Determine the [X, Y] coordinate at the center of the cell enclosing the given text.  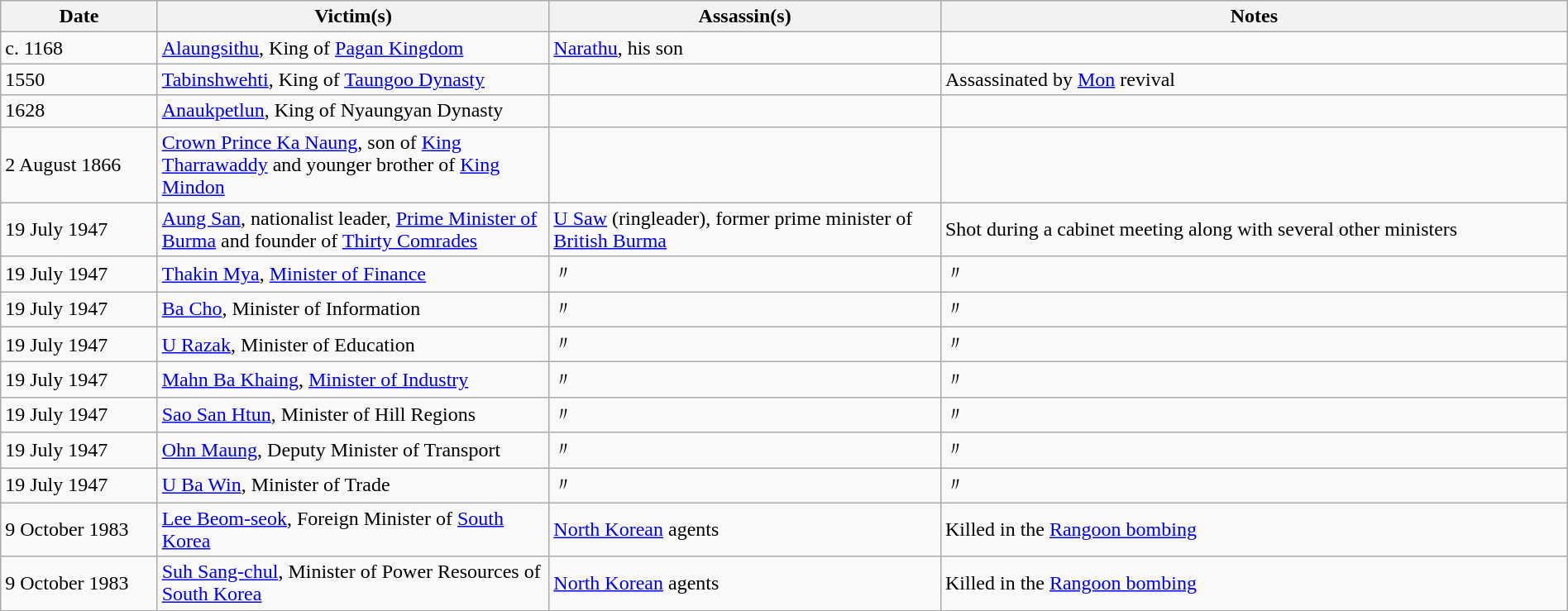
2 August 1866 [79, 165]
Date [79, 17]
1628 [79, 111]
Anaukpetlun, King of Nyaungyan Dynasty [353, 111]
Tabinshwehti, King of Taungoo Dynasty [353, 79]
Aung San, nationalist leader, Prime Minister of Burma and founder of Thirty Comrades [353, 230]
Assassinated by Mon revival [1254, 79]
Thakin Mya, Minister of Finance [353, 274]
U Ba Win, Minister of Trade [353, 486]
Victim(s) [353, 17]
Ohn Maung, Deputy Minister of Transport [353, 450]
U Razak, Minister of Education [353, 344]
Mahn Ba Khaing, Minister of Industry [353, 380]
c. 1168 [79, 48]
U Saw (ringleader), former prime minister of British Burma [745, 230]
1550 [79, 79]
Suh Sang-chul, Minister of Power Resources of South Korea [353, 584]
Notes [1254, 17]
Sao San Htun, Minister of Hill Regions [353, 415]
Lee Beom-seok, Foreign Minister of South Korea [353, 529]
Shot during a cabinet meeting along with several other ministers [1254, 230]
Assassin(s) [745, 17]
Crown Prince Ka Naung, son of King Tharrawaddy and younger brother of King Mindon [353, 165]
Narathu, his son [745, 48]
Alaungsithu, King of Pagan Kingdom [353, 48]
Ba Cho, Minister of Information [353, 309]
